Detect which cell encompasses the target text, then output its (X, Y) center coordinate. 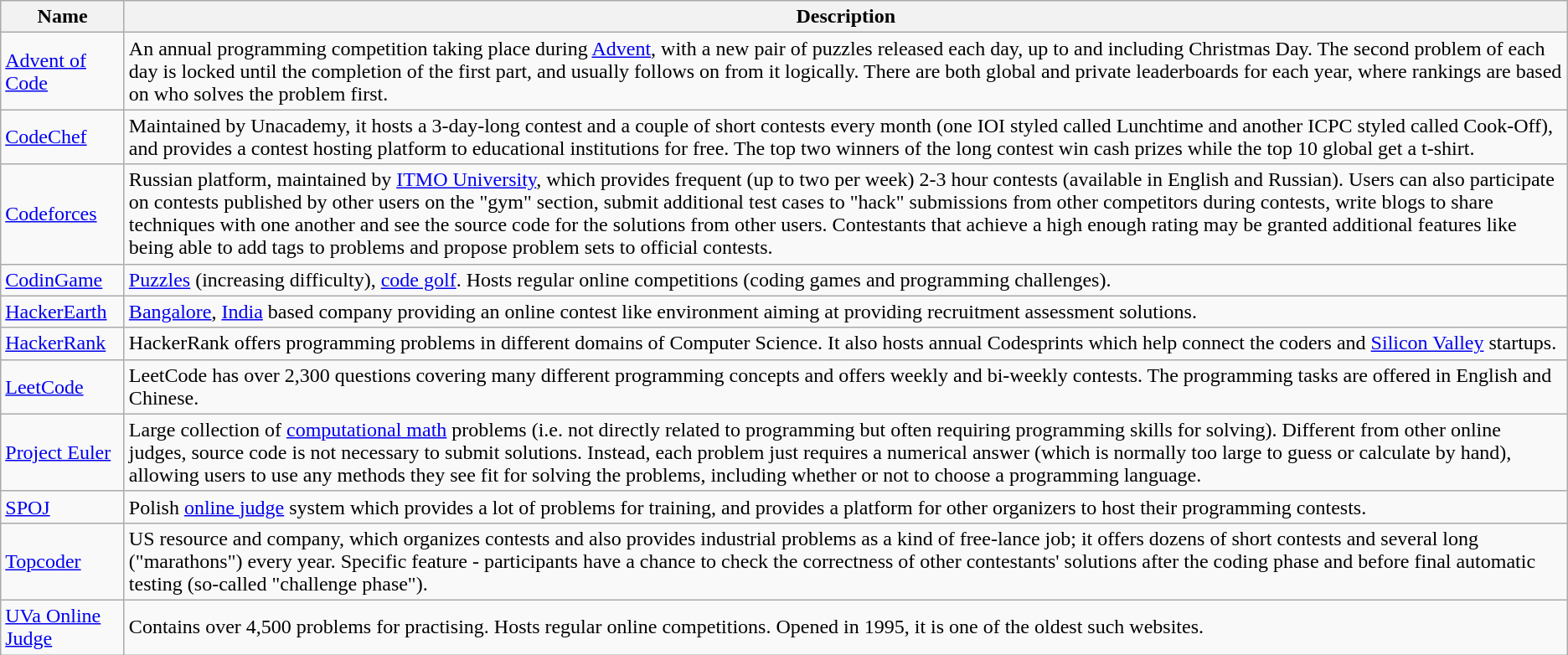
UVa Online Judge (63, 627)
Advent of Code (63, 71)
Name (63, 17)
HackerRank (63, 343)
Description (846, 17)
CodeChef (63, 137)
Topcoder (63, 561)
HackerEarth (63, 312)
SPOJ (63, 507)
Project Euler (63, 452)
CodinGame (63, 280)
Contains over 4,500 problems for practising. Hosts regular online competitions. Opened in 1995, it is one of the oldest such websites. (846, 627)
Codeforces (63, 214)
Bangalore, India based company providing an online contest like environment aiming at providing recruitment assessment solutions. (846, 312)
Puzzles (increasing difficulty), code golf. Hosts regular online competitions (coding games and programming challenges). (846, 280)
LeetCode (63, 387)
